Determine the (x, y) coordinate at the center of the cell enclosing the given text.  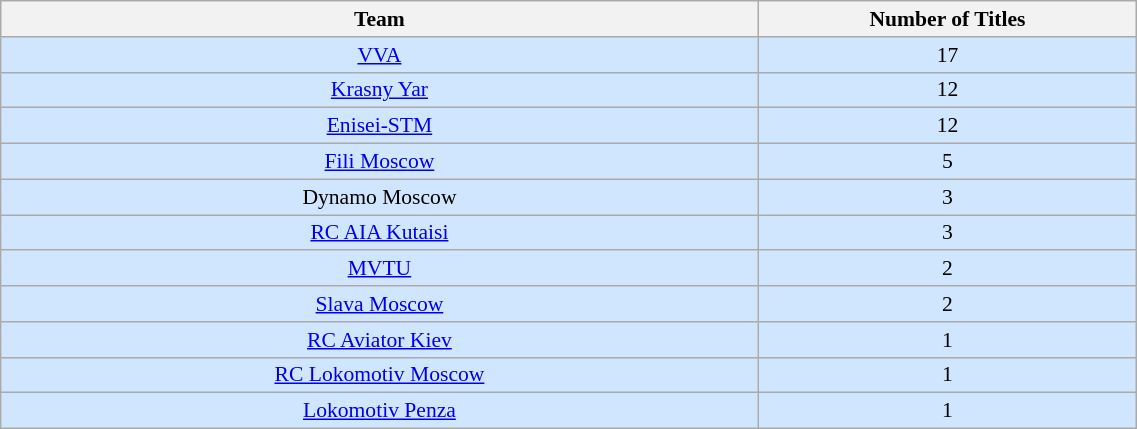
Dynamo Moscow (380, 197)
5 (948, 162)
Team (380, 19)
Slava Moscow (380, 304)
Enisei-STM (380, 126)
17 (948, 55)
RC AIA Kutaisi (380, 233)
RC Aviator Kiev (380, 340)
Lokomotiv Penza (380, 411)
Number of Titles (948, 19)
MVTU (380, 269)
VVA (380, 55)
RC Lokomotiv Moscow (380, 375)
Krasny Yar (380, 90)
Fili Moscow (380, 162)
